From the cell containing the given text, extract its center point as (x, y) coordinate. 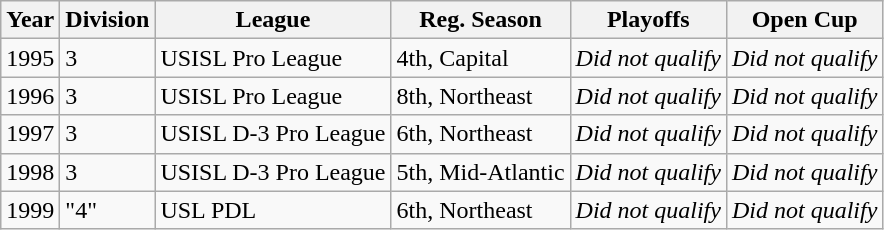
League (273, 20)
1998 (30, 172)
Reg. Season (480, 20)
"4" (108, 210)
Year (30, 20)
4th, Capital (480, 58)
USL PDL (273, 210)
1996 (30, 96)
5th, Mid-Atlantic (480, 172)
Playoffs (648, 20)
1997 (30, 134)
Division (108, 20)
1999 (30, 210)
8th, Northeast (480, 96)
1995 (30, 58)
Open Cup (804, 20)
